Capture the cell that displays the provided text and extract its [X, Y] central coordinate. 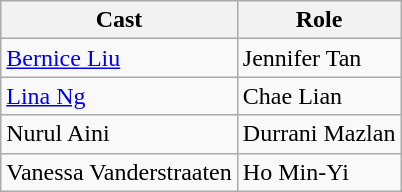
Cast [120, 20]
Vanessa Vanderstraaten [120, 172]
Chae Lian [319, 96]
Lina Ng [120, 96]
Role [319, 20]
Nurul Aini [120, 134]
Bernice Liu [120, 58]
Ho Min-Yi [319, 172]
Durrani Mazlan [319, 134]
Jennifer Tan [319, 58]
